Search for the cell housing the specified text and yield its [x, y] center coordinate. 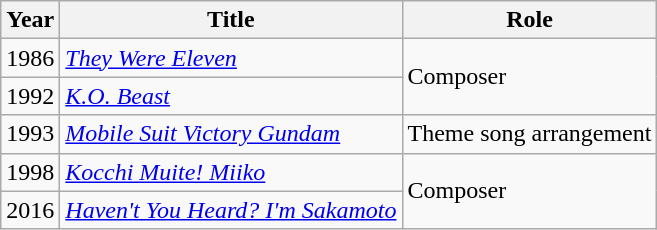
Mobile Suit Victory Gundam [231, 134]
1986 [30, 58]
Theme song arrangement [530, 134]
Year [30, 20]
Role [530, 20]
1998 [30, 172]
Kocchi Muite! Miiko [231, 172]
2016 [30, 210]
Haven't You Heard? I'm Sakamoto [231, 210]
They Were Eleven [231, 58]
1993 [30, 134]
1992 [30, 96]
Title [231, 20]
K.O. Beast [231, 96]
